Return [X, Y] of the center of cell containing provided text 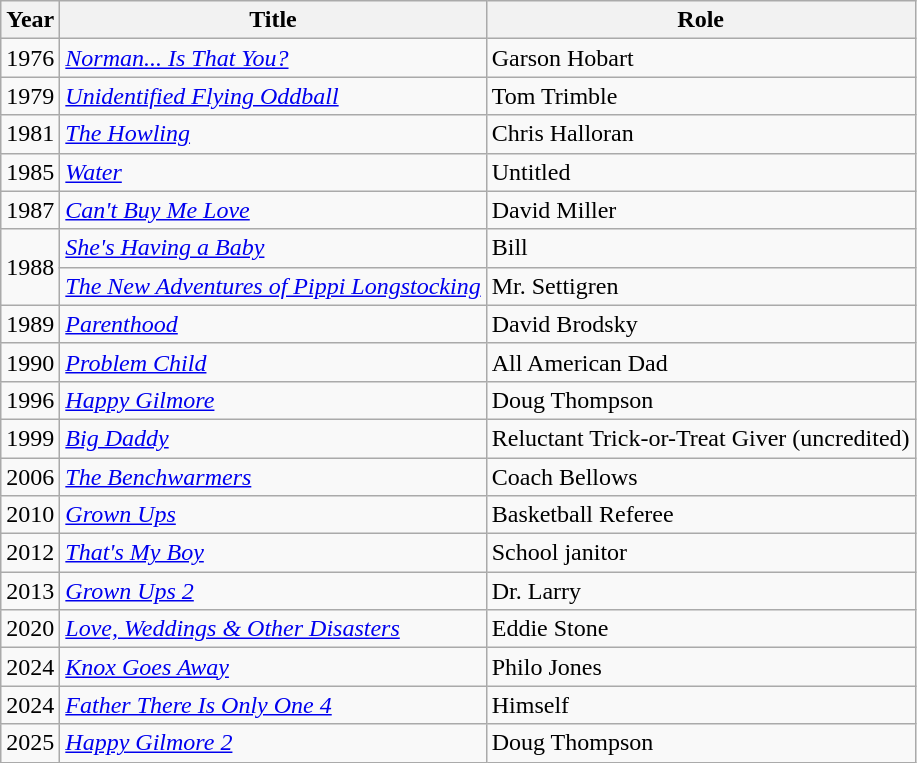
1990 [30, 362]
1981 [30, 134]
Can't Buy Me Love [273, 210]
1989 [30, 324]
Role [700, 20]
She's Having a Baby [273, 248]
Title [273, 20]
All American Dad [700, 362]
Mr. Settigren [700, 286]
Bill [700, 248]
Love, Weddings & Other Disasters [273, 629]
2010 [30, 515]
1985 [30, 172]
Water [273, 172]
Reluctant Trick-or-Treat Giver (uncredited) [700, 438]
Problem Child [273, 362]
2013 [30, 591]
1976 [30, 58]
1987 [30, 210]
Grown Ups [273, 515]
That's My Boy [273, 553]
2012 [30, 553]
Coach Bellows [700, 477]
Knox Goes Away [273, 667]
Big Daddy [273, 438]
The New Adventures of Pippi Longstocking [273, 286]
Philo Jones [700, 667]
1999 [30, 438]
Tom Trimble [700, 96]
Chris Halloran [700, 134]
Happy Gilmore [273, 400]
1996 [30, 400]
The Benchwarmers [273, 477]
Parenthood [273, 324]
The Howling [273, 134]
Eddie Stone [700, 629]
1988 [30, 267]
Norman... Is That You? [273, 58]
1979 [30, 96]
2006 [30, 477]
School janitor [700, 553]
David Brodsky [700, 324]
Happy Gilmore 2 [273, 743]
Unidentified Flying Oddball [273, 96]
Untitled [700, 172]
Dr. Larry [700, 591]
David Miller [700, 210]
Garson Hobart [700, 58]
Grown Ups 2 [273, 591]
Himself [700, 705]
Year [30, 20]
Basketball Referee [700, 515]
2020 [30, 629]
2025 [30, 743]
Father There Is Only One 4 [273, 705]
